Locate the cell with the specified text and output its [x, y] center coordinate. 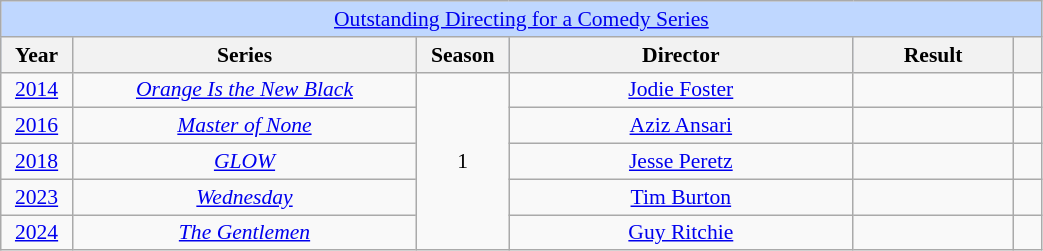
Outstanding Directing for a Comedy Series [522, 19]
2018 [37, 162]
2014 [37, 90]
GLOW [244, 162]
Year [37, 55]
2016 [37, 126]
Jodie Foster [681, 90]
Jesse Peretz [681, 162]
Wednesday [244, 197]
1 [463, 161]
Director [681, 55]
Orange Is the New Black [244, 90]
Master of None [244, 126]
Season [463, 55]
Series [244, 55]
2024 [37, 233]
Result [933, 55]
Aziz Ansari [681, 126]
Tim Burton [681, 197]
2023 [37, 197]
Guy Ritchie [681, 233]
The Gentlemen [244, 233]
